For the text-containing cell, return its midpoint in (x, y) coordinate format. 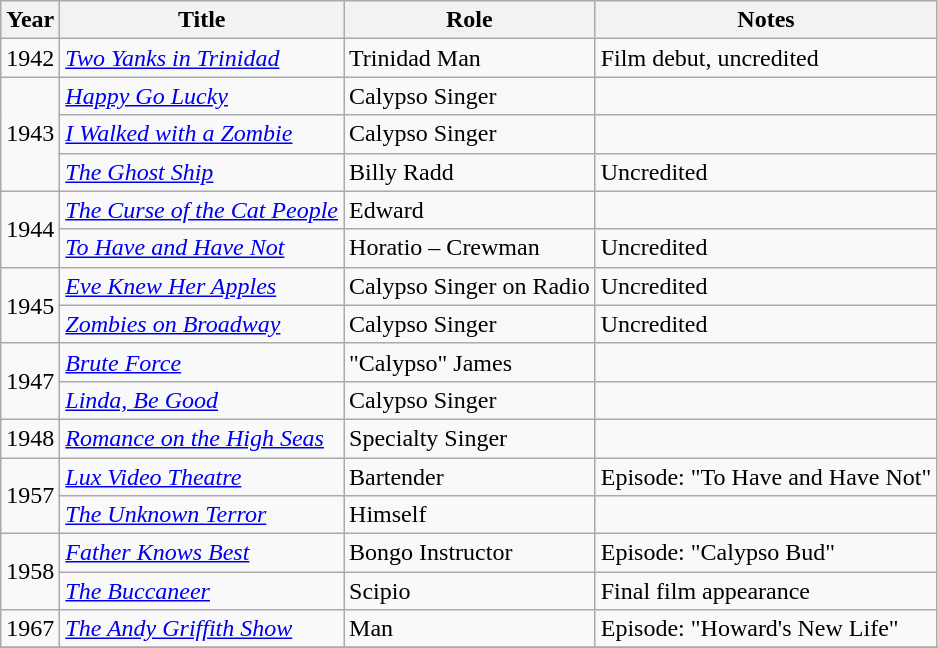
Lux Video Theatre (202, 477)
1945 (30, 305)
1967 (30, 629)
1944 (30, 229)
Episode: "To Have and Have Not" (766, 477)
Title (202, 20)
1943 (30, 134)
Eve Knew Her Apples (202, 286)
Trinidad Man (470, 58)
Final film appearance (766, 591)
Bartender (470, 477)
Bongo Instructor (470, 553)
The Curse of the Cat People (202, 210)
The Andy Griffith Show (202, 629)
Brute Force (202, 362)
Episode: "Howard's New Life" (766, 629)
1957 (30, 496)
Film debut, uncredited (766, 58)
Two Yanks in Trinidad (202, 58)
The Unknown Terror (202, 515)
Man (470, 629)
Himself (470, 515)
1942 (30, 58)
Father Knows Best (202, 553)
1947 (30, 381)
Zombies on Broadway (202, 324)
I Walked with a Zombie (202, 134)
Romance on the High Seas (202, 438)
Edward (470, 210)
Linda, Be Good (202, 400)
To Have and Have Not (202, 248)
Scipio (470, 591)
1958 (30, 572)
"Calypso" James (470, 362)
The Buccaneer (202, 591)
Billy Radd (470, 172)
1948 (30, 438)
Notes (766, 20)
Specialty Singer (470, 438)
Calypso Singer on Radio (470, 286)
Year (30, 20)
The Ghost Ship (202, 172)
Happy Go Lucky (202, 96)
Episode: "Calypso Bud" (766, 553)
Role (470, 20)
Horatio – Crewman (470, 248)
